Search for the cell housing the specified text and yield its (x, y) center coordinate. 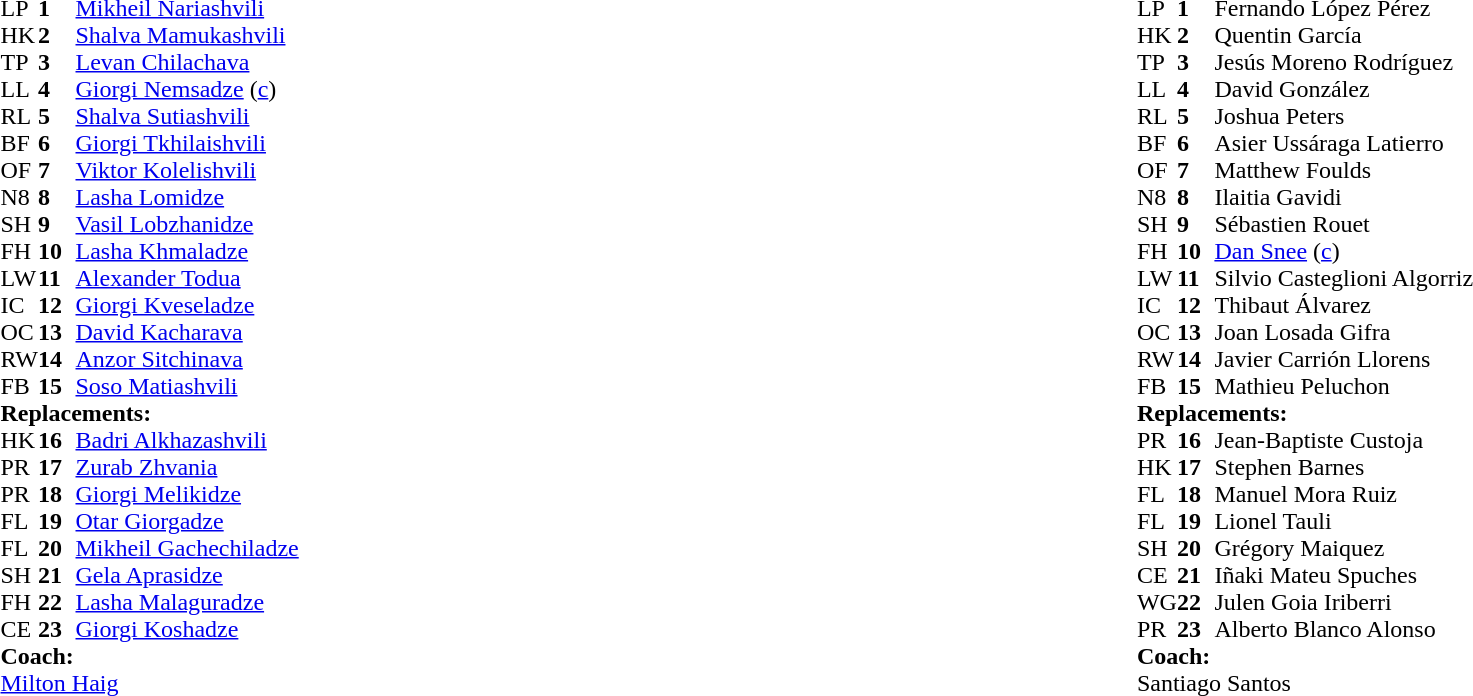
Viktor Kolelishvili (188, 170)
David González (1344, 90)
Giorgi Melikidze (188, 494)
David Kacharava (188, 332)
Levan Chilachava (188, 62)
Badri Alkhazashvili (188, 440)
Zurab Zhvania (188, 468)
Gela Aprasidze (188, 576)
Dan Snee (c) (1344, 252)
Iñaki Mateu Spuches (1344, 576)
Quentin García (1344, 36)
Vasil Lobzhanidze (188, 224)
Joan Losada Gifra (1344, 332)
Stephen Barnes (1344, 468)
Jean-Baptiste Custoja (1344, 440)
Mathieu Peluchon (1344, 386)
Jesús Moreno Rodríguez (1344, 62)
Lasha Khmaladze (188, 252)
Anzor Sitchinava (188, 360)
Mikheil Gachechiladze (188, 548)
Lasha Malaguradze (188, 602)
WG (1157, 602)
Lasha Lomidze (188, 198)
Giorgi Koshadze (188, 630)
Alexander Todua (188, 278)
Ilaitia Gavidi (1344, 198)
Javier Carrión Llorens (1344, 360)
Shalva Sutiashvili (188, 116)
Giorgi Nemsadze (c) (188, 90)
Julen Goia Iriberri (1344, 602)
Grégory Maiquez (1344, 548)
Giorgi Kveseladze (188, 306)
Giorgi Tkhilaishvili (188, 144)
Shalva Mamukashvili (188, 36)
Soso Matiashvili (188, 386)
Thibaut Álvarez (1344, 306)
Lionel Tauli (1344, 522)
Matthew Foulds (1344, 170)
Manuel Mora Ruiz (1344, 494)
Alberto Blanco Alonso (1344, 630)
Sébastien Rouet (1344, 224)
Silvio Casteglioni Algorriz (1344, 278)
Otar Giorgadze (188, 522)
Asier Ussáraga Latierro (1344, 144)
Joshua Peters (1344, 116)
